Extract the [x, y] coordinate from the center of the cell holding the provided text.  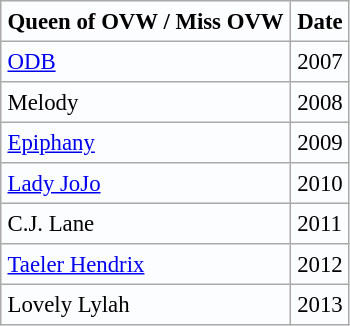
Date [320, 21]
Lovely Lylah [146, 304]
C.J. Lane [146, 223]
2010 [320, 183]
Melody [146, 102]
2009 [320, 142]
ODB [146, 61]
Queen of OVW / Miss OVW [146, 21]
Epiphany [146, 142]
Lady JoJo [146, 183]
2012 [320, 264]
Taeler Hendrix [146, 264]
2013 [320, 304]
2007 [320, 61]
2011 [320, 223]
2008 [320, 102]
